Extract the (X, Y) coordinate from the center of the cell holding the provided text.  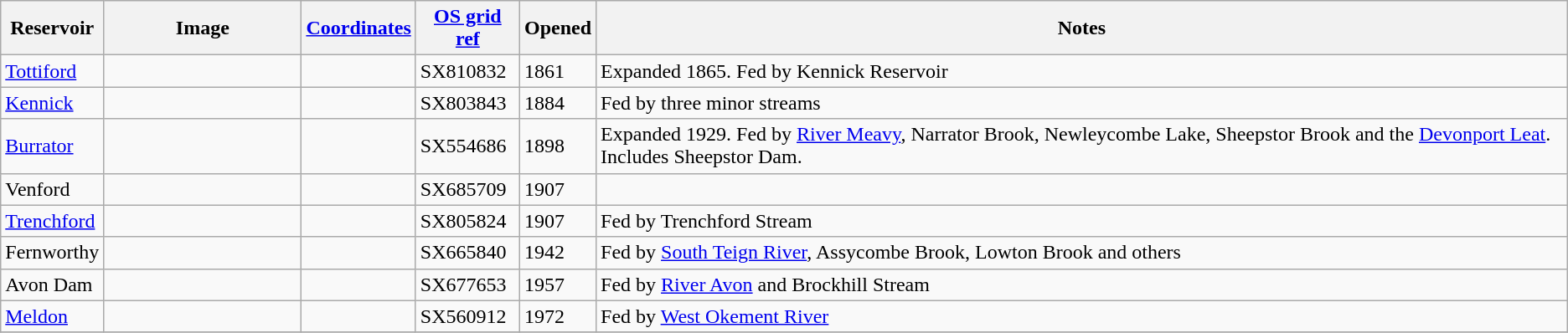
Avon Dam (52, 284)
SX677653 (467, 284)
Fed by three minor streams (1082, 103)
1972 (558, 316)
1861 (558, 71)
OS grid ref (467, 28)
Tottiford (52, 71)
Expanded 1929. Fed by River Meavy, Narrator Brook, Newleycombe Lake, Sheepstor Brook and the Devonport Leat. Includes Sheepstor Dam. (1082, 146)
SX810832 (467, 71)
1942 (558, 253)
SX803843 (467, 103)
Burrator (52, 146)
Fernworthy (52, 253)
1957 (558, 284)
Fed by West Okement River (1082, 316)
Reservoir (52, 28)
Expanded 1865. Fed by Kennick Reservoir (1082, 71)
Coordinates (358, 28)
Fed by Trenchford Stream (1082, 221)
1898 (558, 146)
Kennick (52, 103)
Fed by River Avon and Brockhill Stream (1082, 284)
Notes (1082, 28)
Venford (52, 189)
Meldon (52, 316)
Fed by South Teign River, Assycombe Brook, Lowton Brook and others (1082, 253)
SX665840 (467, 253)
1884 (558, 103)
SX685709 (467, 189)
SX560912 (467, 316)
Image (203, 28)
SX554686 (467, 146)
SX805824 (467, 221)
Opened (558, 28)
Trenchford (52, 221)
